Extract the (X, Y) coordinate from the center of the cell holding the provided text.  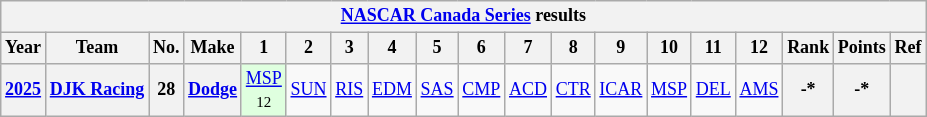
Make (213, 48)
3 (350, 48)
2 (308, 48)
NASCAR Canada Series results (464, 16)
9 (621, 48)
Rank (808, 48)
7 (528, 48)
8 (573, 48)
MSP (670, 90)
SAS (437, 90)
Points (862, 48)
AMS (759, 90)
ACD (528, 90)
MSP12 (264, 90)
RIS (350, 90)
SUN (308, 90)
1 (264, 48)
No. (166, 48)
Ref (908, 48)
11 (713, 48)
Dodge (213, 90)
CTR (573, 90)
5 (437, 48)
Team (96, 48)
ICAR (621, 90)
EDM (392, 90)
2025 (24, 90)
6 (482, 48)
10 (670, 48)
CMP (482, 90)
12 (759, 48)
Year (24, 48)
DEL (713, 90)
28 (166, 90)
4 (392, 48)
DJK Racing (96, 90)
